Return the [X, Y] coordinate for the center point of the cell that contains the specified text.  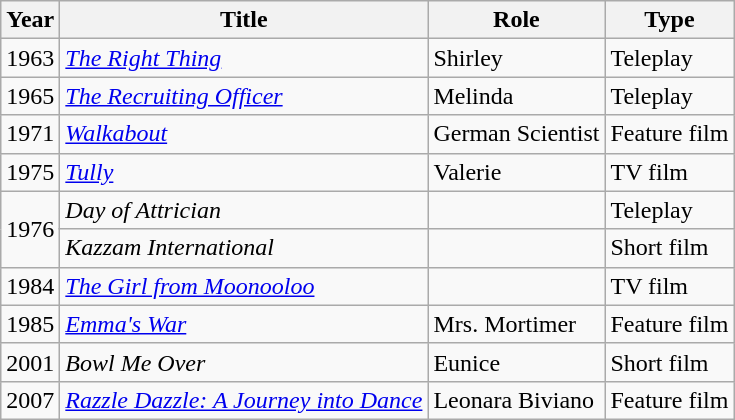
1963 [30, 58]
Role [516, 20]
Type [670, 20]
Leonara Biviano [516, 400]
Eunice [516, 362]
Title [244, 20]
1976 [30, 229]
The Right Thing [244, 58]
2007 [30, 400]
Kazzam International [244, 248]
Day of Attrician [244, 210]
Melinda [516, 96]
German Scientist [516, 134]
Valerie [516, 172]
Bowl Me Over [244, 362]
1965 [30, 96]
1975 [30, 172]
The Girl from Moonooloo [244, 286]
1985 [30, 324]
1971 [30, 134]
Walkabout [244, 134]
2001 [30, 362]
Shirley [516, 58]
Razzle Dazzle: A Journey into Dance [244, 400]
Tully [244, 172]
Emma's War [244, 324]
1984 [30, 286]
Year [30, 20]
Mrs. Mortimer [516, 324]
The Recruiting Officer [244, 96]
